Return (X, Y) of the center of cell containing provided text 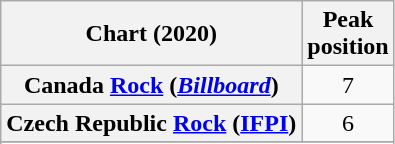
6 (348, 123)
7 (348, 85)
Canada Rock (Billboard) (152, 85)
Czech Republic Rock (IFPI) (152, 123)
Peakposition (348, 34)
Chart (2020) (152, 34)
